For the text-containing cell, return its midpoint in [x, y] coordinate format. 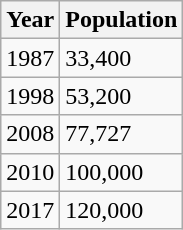
Population [122, 20]
1987 [30, 58]
2010 [30, 172]
Year [30, 20]
33,400 [122, 58]
1998 [30, 96]
53,200 [122, 96]
120,000 [122, 210]
100,000 [122, 172]
2008 [30, 134]
77,727 [122, 134]
2017 [30, 210]
